Scan for the cell matching the given text and deliver its [x, y] coordinate at center. 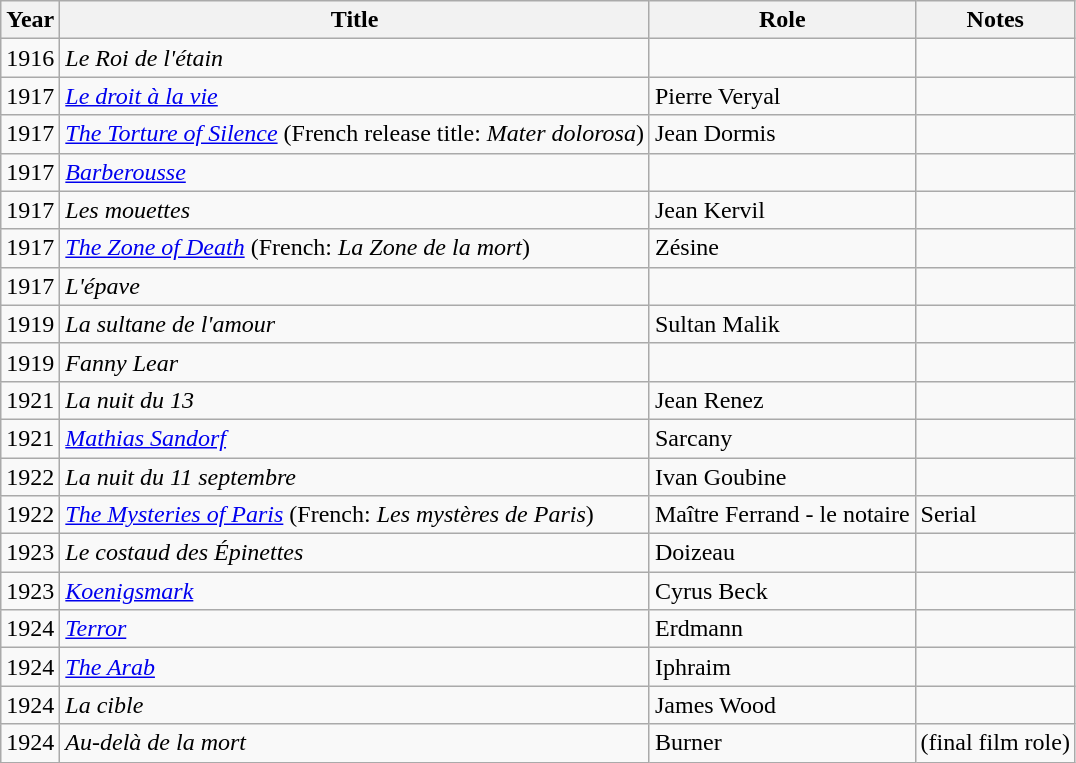
Year [30, 20]
La nuit du 13 [355, 400]
James Wood [782, 705]
The Zone of Death (French: La Zone de la mort) [355, 248]
La nuit du 11 septembre [355, 477]
Barberousse [355, 172]
Le costaud des Épinettes [355, 553]
Iphraim [782, 667]
Doizeau [782, 553]
Jean Kervil [782, 210]
Sultan Malik [782, 324]
Serial [995, 515]
The Arab [355, 667]
L'épave [355, 286]
Cyrus Beck [782, 591]
Koenigsmark [355, 591]
Role [782, 20]
The Mysteries of Paris (French: Les mystères de Paris) [355, 515]
Ivan Goubine [782, 477]
Sarcany [782, 438]
Title [355, 20]
La sultane de l'amour [355, 324]
Burner [782, 743]
Mathias Sandorf [355, 438]
Pierre Veryal [782, 96]
Au-delà de la mort [355, 743]
The Torture of Silence (French release title: Mater dolorosa) [355, 134]
Erdmann [782, 629]
Maître Ferrand - le notaire [782, 515]
(final film role) [995, 743]
Fanny Lear [355, 362]
Notes [995, 20]
Jean Dormis [782, 134]
Le Roi de l'étain [355, 58]
Zésine [782, 248]
1916 [30, 58]
Jean Renez [782, 400]
La cible [355, 705]
Les mouettes [355, 210]
Terror [355, 629]
Le droit à la vie [355, 96]
